Pinpoint the cell where the given text exists, returning its [X, Y] midpoint coordinate. 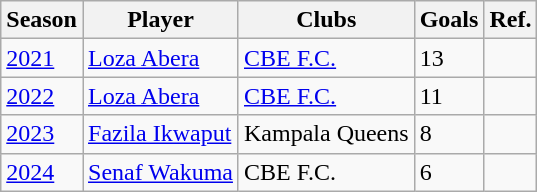
Season [42, 20]
2023 [42, 134]
2022 [42, 96]
Kampala Queens [326, 134]
11 [449, 96]
6 [449, 172]
Player [160, 20]
13 [449, 58]
Senaf Wakuma [160, 172]
Goals [449, 20]
8 [449, 134]
2021 [42, 58]
2024 [42, 172]
Fazila Ikwaput [160, 134]
Ref. [510, 20]
Clubs [326, 20]
